Locate the cell with the specified text and output its [x, y] center coordinate. 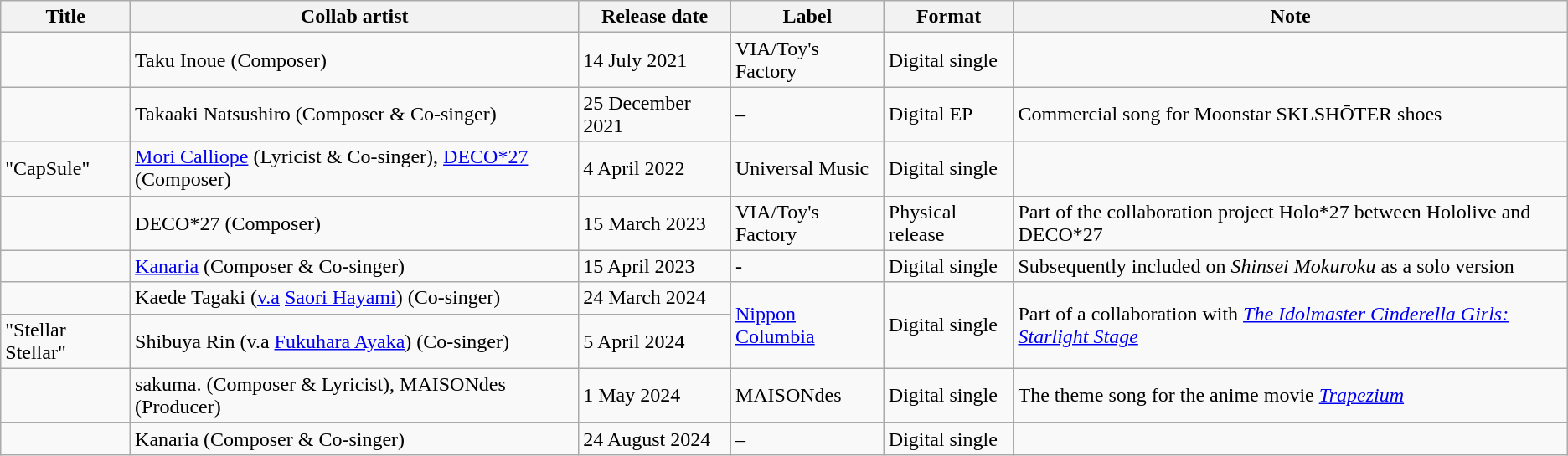
1 May 2024 [655, 395]
DECO*27 (Composer) [355, 223]
Label [807, 17]
Format [948, 17]
Takaaki Natsushiro (Composer & Co-singer) [355, 114]
Collab artist [355, 17]
Release date [655, 17]
Kaede Tagaki (v.a Saori Hayami) (Co-singer) [355, 298]
Universal Music [807, 169]
Subsequently included on Shinsei Mokuroku as a solo version [1290, 266]
24 August 2024 [655, 438]
Commercial song for Moonstar SKLSHŌTER shoes [1290, 114]
Shibuya Rin (v.a Fukuhara Ayaka) (Co-singer) [355, 341]
Part of a collaboration with The Idolmaster Cinderella Girls: Starlight Stage [1290, 325]
"CapSule" [65, 169]
MAISONdes [807, 395]
25 December 2021 [655, 114]
5 April 2024 [655, 341]
Note [1290, 17]
Mori Calliope (Lyricist & Co-singer), DECO*27 (Composer) [355, 169]
15 April 2023 [655, 266]
sakuma. (Composer & Lyricist), MAISONdes (Producer) [355, 395]
- [807, 266]
Nippon Columbia [807, 325]
4 April 2022 [655, 169]
The theme song for the anime movie Trapezium [1290, 395]
Digital EP [948, 114]
15 March 2023 [655, 223]
Part of the collaboration project Holo*27 between Hololive and DECO*27 [1290, 223]
Physical release [948, 223]
"Stellar Stellar" [65, 341]
Taku Inoue (Composer) [355, 60]
Title [65, 17]
24 March 2024 [655, 298]
14 July 2021 [655, 60]
